Find where the given text appears and provide that cell's center as (X, Y) coordinate. 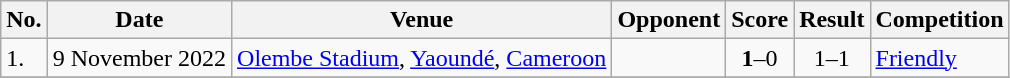
1–0 (760, 58)
Date (139, 20)
Opponent (669, 20)
1. (24, 58)
Result (832, 20)
9 November 2022 (139, 58)
Competition (940, 20)
1–1 (832, 58)
No. (24, 20)
Olembe Stadium, Yaoundé, Cameroon (422, 58)
Friendly (940, 58)
Venue (422, 20)
Score (760, 20)
